Extract the (x, y) coordinate from the center of the cell holding the provided text.  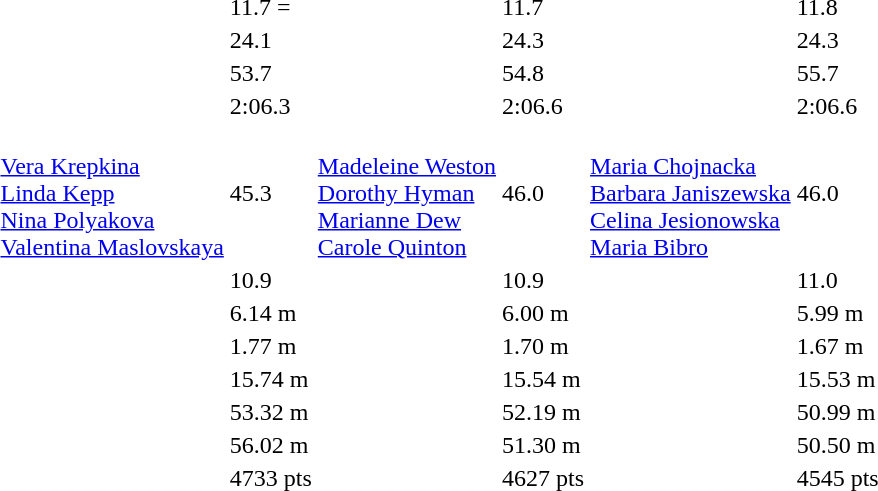
Madeleine WestonDorothy HymanMarianne DewCarole Quinton (406, 193)
24.3 (544, 40)
2:06.3 (270, 106)
15.54 m (544, 379)
6.14 m (270, 313)
45.3 (270, 193)
53.7 (270, 73)
1.70 m (544, 346)
2:06.6 (544, 106)
6.00 m (544, 313)
54.8 (544, 73)
56.02 m (270, 445)
46.0 (544, 193)
15.74 m (270, 379)
24.1 (270, 40)
51.30 m (544, 445)
1.77 m (270, 346)
Maria ChojnackaBarbara JaniszewskaCelina JesionowskaMaria Bibro (691, 193)
53.32 m (270, 412)
52.19 m (544, 412)
